For the text-containing cell, return its midpoint in [x, y] coordinate format. 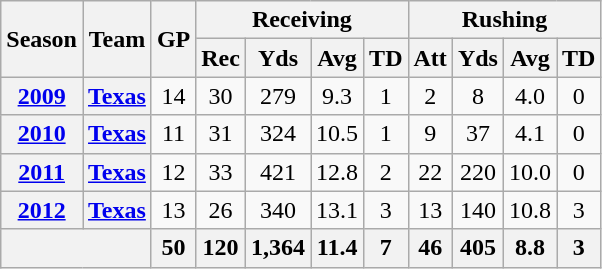
10.0 [530, 172]
11 [173, 134]
140 [478, 210]
1,364 [278, 248]
Att [430, 58]
10.8 [530, 210]
Rec [221, 58]
220 [478, 172]
Receiving [302, 20]
GP [173, 39]
30 [221, 96]
9.3 [338, 96]
4.1 [530, 134]
37 [478, 134]
2009 [42, 96]
14 [173, 96]
Season [42, 39]
Team [116, 39]
12 [173, 172]
31 [221, 134]
421 [278, 172]
405 [478, 248]
2012 [42, 210]
8.8 [530, 248]
279 [278, 96]
120 [221, 248]
26 [221, 210]
4.0 [530, 96]
50 [173, 248]
2010 [42, 134]
8 [478, 96]
7 [386, 248]
2011 [42, 172]
46 [430, 248]
340 [278, 210]
33 [221, 172]
12.8 [338, 172]
9 [430, 134]
11.4 [338, 248]
13.1 [338, 210]
Rushing [504, 20]
22 [430, 172]
10.5 [338, 134]
324 [278, 134]
